Provide the (x, y) coordinate of the cell's center where the given text is located.  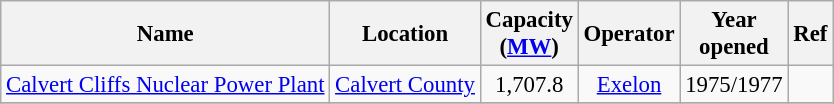
Ref (810, 34)
Yearopened (734, 34)
Calvert County (405, 85)
1975/1977 (734, 85)
Calvert Cliffs Nuclear Power Plant (166, 85)
1,707.8 (529, 85)
Name (166, 34)
Capacity(MW) (529, 34)
Operator (629, 34)
Location (405, 34)
Exelon (629, 85)
